Search for the cell housing the specified text and yield its (X, Y) center coordinate. 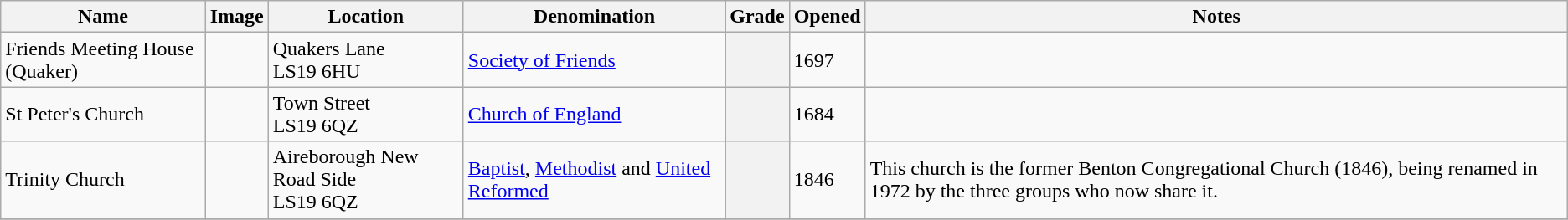
Trinity Church (103, 180)
Quakers LaneLS19 6HU (365, 60)
Location (365, 17)
1846 (828, 180)
Grade (757, 17)
1684 (828, 114)
Society of Friends (594, 60)
Friends Meeting House (Quaker) (103, 60)
Denomination (594, 17)
Town StreetLS19 6QZ (365, 114)
1697 (828, 60)
Notes (1216, 17)
Image (236, 17)
This church is the former Benton Congregational Church (1846), being renamed in 1972 by the three groups who now share it. (1216, 180)
Baptist, Methodist and United Reformed (594, 180)
St Peter's Church (103, 114)
Aireborough New Road SideLS19 6QZ (365, 180)
Opened (828, 17)
Church of England (594, 114)
Name (103, 17)
